Pinpoint the cell where the given text exists, returning its (X, Y) midpoint coordinate. 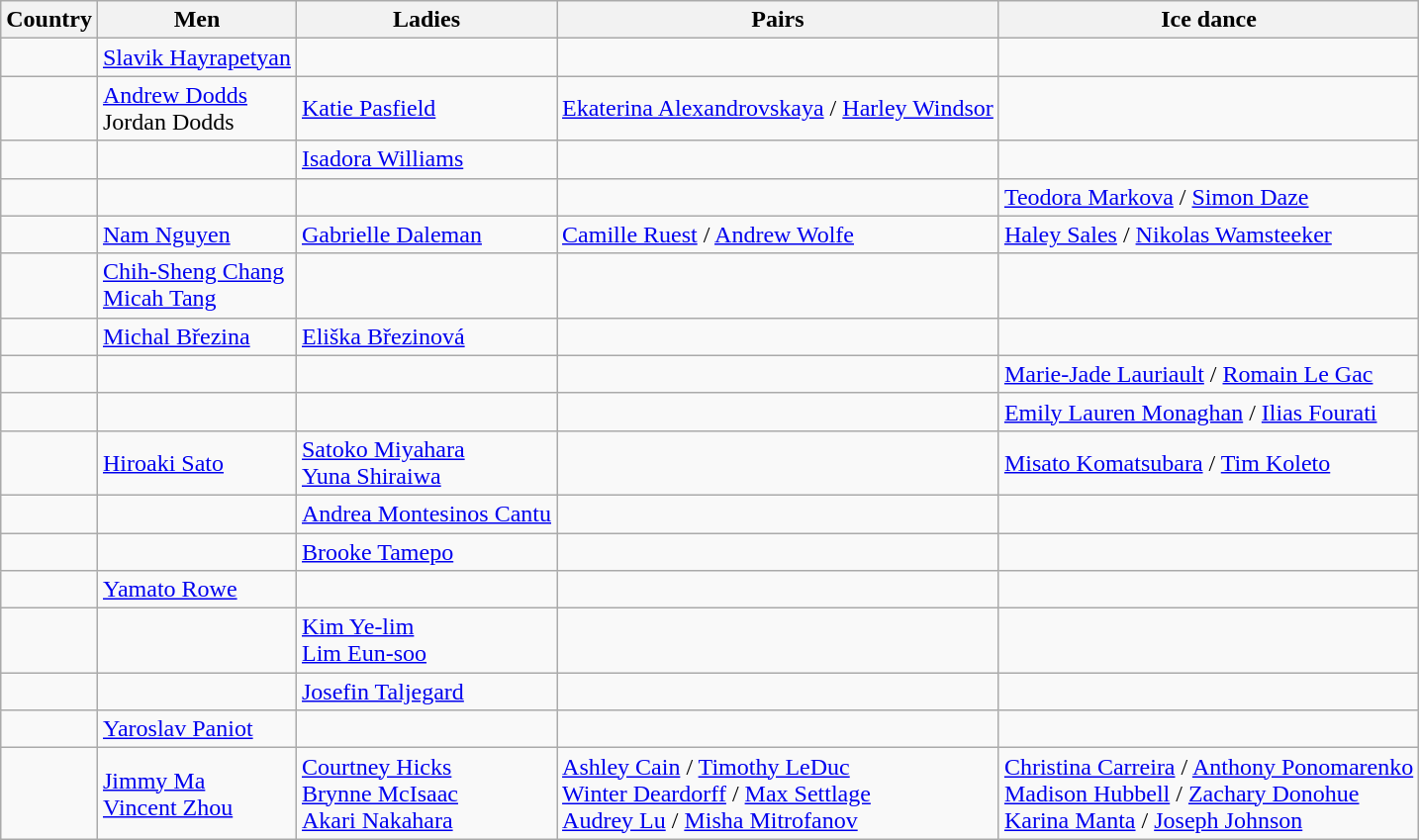
Yamato Rowe (196, 590)
Christina Carreira / Anthony PonomarenkoMadison Hubbell / Zachary DonohueKarina Manta / Joseph Johnson (1208, 793)
Slavik Hayrapetyan (196, 57)
Eliška Březinová (426, 336)
Michal Březina (196, 336)
Yaroslav Paniot (196, 729)
Ladies (426, 20)
Katie Pasfield (426, 109)
Misato Komatsubara / Tim Koleto (1208, 463)
Chih-Sheng ChangMicah Tang (196, 285)
Emily Lauren Monaghan / Ilias Fourati (1208, 412)
Josefin Taljegard (426, 692)
Ashley Cain / Timothy LeDucWinter Deardorff / Max SettlageAudrey Lu / Misha Mitrofanov (778, 793)
Andrea Montesinos Cantu (426, 513)
Haley Sales / Nikolas Wamsteeker (1208, 234)
Pairs (778, 20)
Isadora Williams (426, 159)
Nam Nguyen (196, 234)
Jimmy MaVincent Zhou (196, 793)
Hiroaki Sato (196, 463)
Ekaterina Alexandrovskaya / Harley Windsor (778, 109)
Gabrielle Daleman (426, 234)
Camille Ruest / Andrew Wolfe (778, 234)
Brooke Tamepo (426, 551)
Ice dance (1208, 20)
Men (196, 20)
Andrew DoddsJordan Dodds (196, 109)
Courtney HicksBrynne McIsaacAkari Nakahara (426, 793)
Kim Ye-limLim Eun-soo (426, 641)
Teodora Markova / Simon Daze (1208, 197)
Marie-Jade Lauriault / Romain Le Gac (1208, 374)
Country (49, 20)
Satoko MiyaharaYuna Shiraiwa (426, 463)
